Pinpoint the cell where the given text exists, returning its (X, Y) midpoint coordinate. 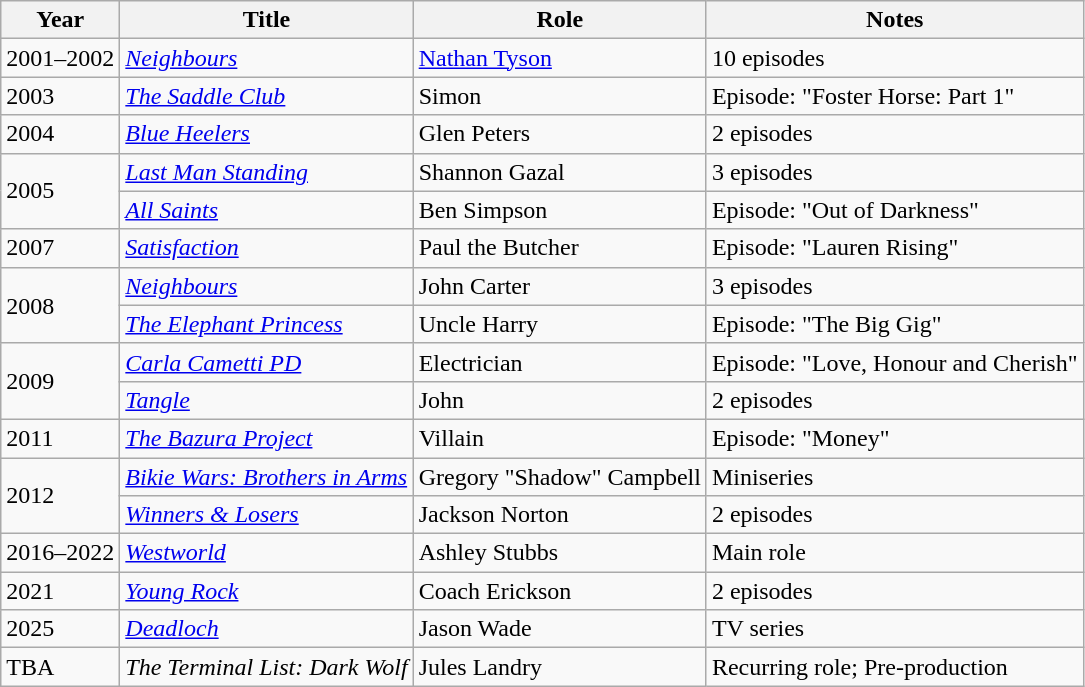
Westworld (266, 553)
Gregory "Shadow" Campbell (560, 477)
Glen Peters (560, 134)
Winners & Losers (266, 515)
Shannon Gazal (560, 172)
Year (60, 20)
Miniseries (894, 477)
Ashley Stubbs (560, 553)
Carla Cametti PD (266, 362)
The Elephant Princess (266, 324)
Bikie Wars: Brothers in Arms (266, 477)
Jackson Norton (560, 515)
Episode: "Foster Horse: Part 1" (894, 96)
Ben Simpson (560, 210)
Paul the Butcher (560, 248)
2003 (60, 96)
The Bazura Project (266, 438)
All Saints (266, 210)
2025 (60, 629)
Jules Landry (560, 667)
Nathan Tyson (560, 58)
2007 (60, 248)
Episode: "Money" (894, 438)
2004 (60, 134)
Episode: "Out of Darkness" (894, 210)
2008 (60, 305)
Jason Wade (560, 629)
10 episodes (894, 58)
Uncle Harry (560, 324)
Episode: "The Big Gig" (894, 324)
John Carter (560, 286)
2005 (60, 191)
Last Man Standing (266, 172)
TBA (60, 667)
Tangle (266, 400)
Blue Heelers (266, 134)
Main role (894, 553)
Role (560, 20)
Recurring role; Pre-production (894, 667)
John (560, 400)
2001–2002 (60, 58)
Episode: "Lauren Rising" (894, 248)
The Saddle Club (266, 96)
Satisfaction (266, 248)
Deadloch (266, 629)
2021 (60, 591)
Coach Erickson (560, 591)
TV series (894, 629)
Episode: "Love, Honour and Cherish" (894, 362)
2011 (60, 438)
2012 (60, 496)
Villain (560, 438)
The Terminal List: Dark Wolf (266, 667)
Electrician (560, 362)
Notes (894, 20)
Young Rock (266, 591)
2016–2022 (60, 553)
Simon (560, 96)
2009 (60, 381)
Title (266, 20)
